Return the (X, Y) coordinate for the center point of the cell that contains the specified text.  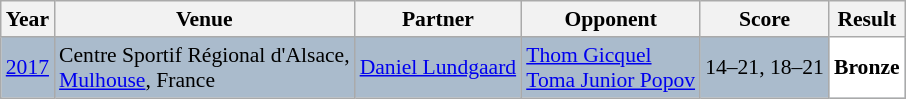
Venue (204, 19)
Thom Gicquel Toma Junior Popov (610, 68)
Year (28, 19)
Daniel Lundgaard (438, 68)
Score (764, 19)
14–21, 18–21 (764, 68)
Bronze (867, 68)
Opponent (610, 19)
Centre Sportif Régional d'Alsace,Mulhouse, France (204, 68)
Partner (438, 19)
2017 (28, 68)
Result (867, 19)
